Output the [X, Y] coordinate of the center of the cell containing the given text.  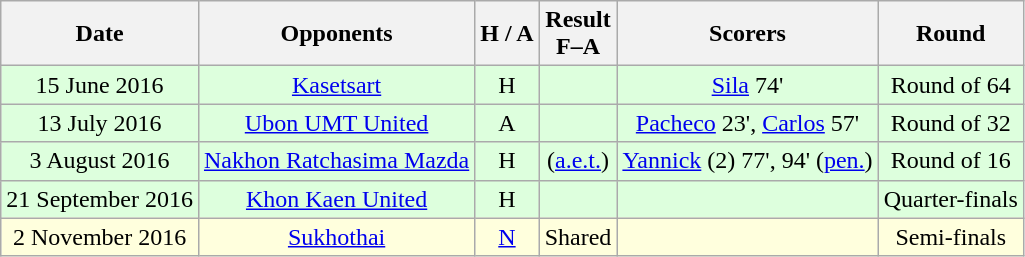
A [507, 123]
Scorers [748, 34]
3 August 2016 [100, 161]
Yannick (2) 77', 94' (pen.) [748, 161]
2 November 2016 [100, 237]
Sukhothai [336, 237]
N [507, 237]
13 July 2016 [100, 123]
Round [950, 34]
(a.e.t.) [578, 161]
Pacheco 23', Carlos 57' [748, 123]
Khon Kaen United [336, 199]
Nakhon Ratchasima Mazda [336, 161]
ResultF–A [578, 34]
Round of 16 [950, 161]
Quarter-finals [950, 199]
Date [100, 34]
Round of 32 [950, 123]
H / A [507, 34]
15 June 2016 [100, 85]
Shared [578, 237]
Kasetsart [336, 85]
Round of 64 [950, 85]
Opponents [336, 34]
21 September 2016 [100, 199]
Sila 74' [748, 85]
Semi-finals [950, 237]
Ubon UMT United [336, 123]
